Extract the [x, y] coordinate from the center of the cell holding the provided text.  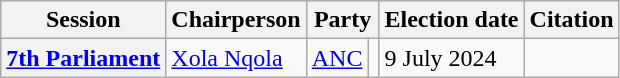
9 July 2024 [452, 58]
ANC [337, 58]
Xola Nqola [236, 58]
Election date [452, 20]
Session [84, 20]
Citation [572, 20]
7th Parliament [84, 58]
Party [342, 20]
Chairperson [236, 20]
